From the cell containing the given text, extract its center point as [x, y] coordinate. 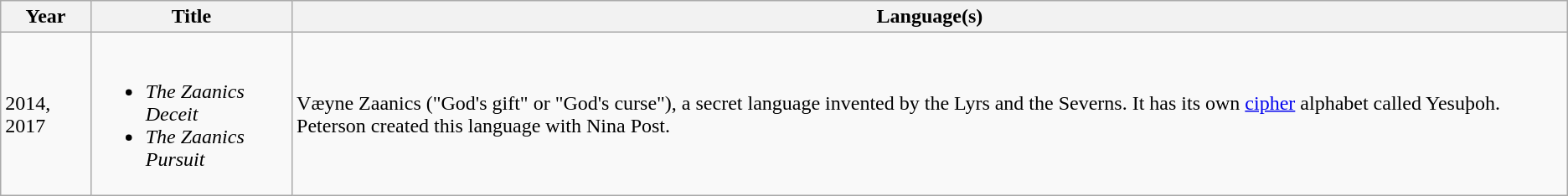
Year [45, 17]
Title [191, 17]
The Zaanics DeceitThe Zaanics Pursuit [191, 114]
2014, 2017 [45, 114]
Language(s) [930, 17]
